Determine the [X, Y] coordinate at the center of the cell enclosing the given text.  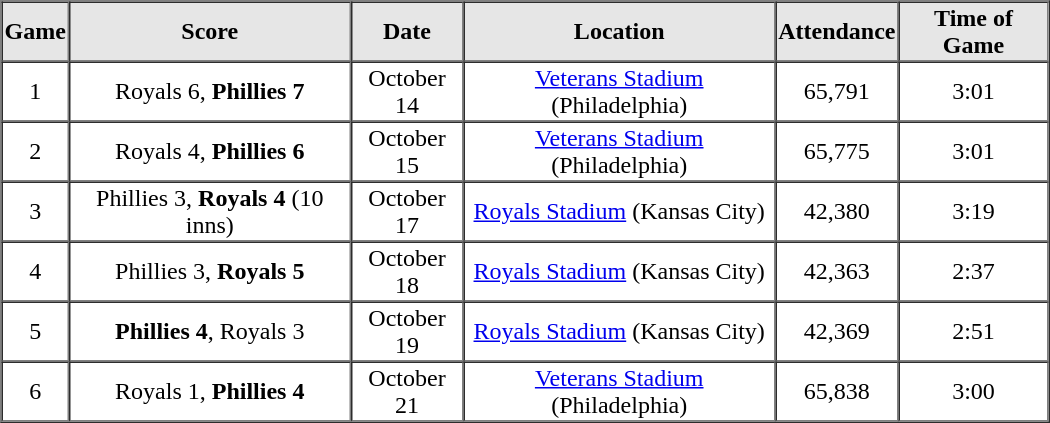
Score [210, 32]
Phillies 3, Royals 5 [210, 272]
Game [36, 32]
65,775 [836, 152]
October 15 [407, 152]
2:37 [974, 272]
Royals 4, Phillies 6 [210, 152]
Royals 1, Phillies 4 [210, 392]
Phillies 4, Royals 3 [210, 332]
October 17 [407, 212]
2:51 [974, 332]
6 [36, 392]
3 [36, 212]
Phillies 3, Royals 4 (10 inns) [210, 212]
3:19 [974, 212]
65,838 [836, 392]
42,363 [836, 272]
5 [36, 332]
65,791 [836, 92]
Time of Game [974, 32]
1 [36, 92]
42,380 [836, 212]
Date [407, 32]
October 21 [407, 392]
October 18 [407, 272]
Attendance [836, 32]
October 19 [407, 332]
Location [619, 32]
4 [36, 272]
42,369 [836, 332]
3:00 [974, 392]
Royals 6, Phillies 7 [210, 92]
October 14 [407, 92]
2 [36, 152]
